Output the [X, Y] coordinate of the center of the cell containing the given text.  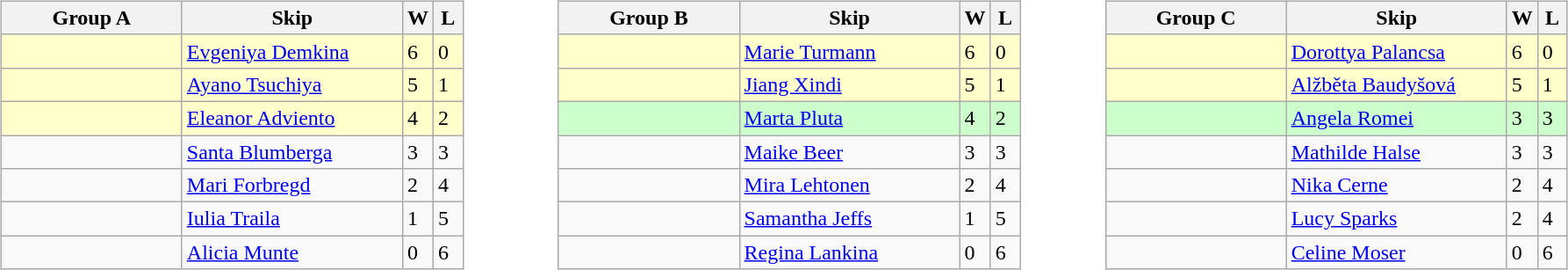
Regina Lankina [850, 252]
Nika Cerne [1396, 186]
Angela Romei [1396, 118]
Alicia Munte [291, 252]
Group A [91, 18]
Evgeniya Demkina [291, 51]
Mathilde Halse [1396, 152]
Group C [1196, 18]
Alžběta Baudyšová [1396, 84]
Group B [649, 18]
Dorottya Palancsa [1396, 51]
Ayano Tsuchiya [291, 84]
Santa Blumberga [291, 152]
Jiang Xindi [850, 84]
Mari Forbregd [291, 186]
Marie Turmann [850, 51]
Marta Pluta [850, 118]
Celine Moser [1396, 252]
Lucy Sparks [1396, 219]
Mira Lehtonen [850, 186]
Samantha Jeffs [850, 219]
Eleanor Adviento [291, 118]
Iulia Traila [291, 219]
Maike Beer [850, 152]
